Provide the [X, Y] coordinate of the cell's center where the given text is located.  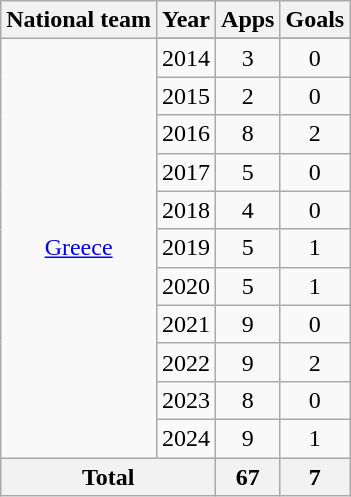
4 [248, 210]
Year [186, 20]
2016 [186, 134]
2021 [186, 324]
67 [248, 477]
2014 [186, 58]
7 [315, 477]
Apps [248, 20]
2023 [186, 400]
2022 [186, 362]
2015 [186, 96]
2020 [186, 286]
Goals [315, 20]
3 [248, 58]
National team [79, 20]
2017 [186, 172]
2018 [186, 210]
2024 [186, 438]
Greece [79, 248]
2019 [186, 248]
Total [108, 477]
